For the text-containing cell, return its midpoint in (X, Y) coordinate format. 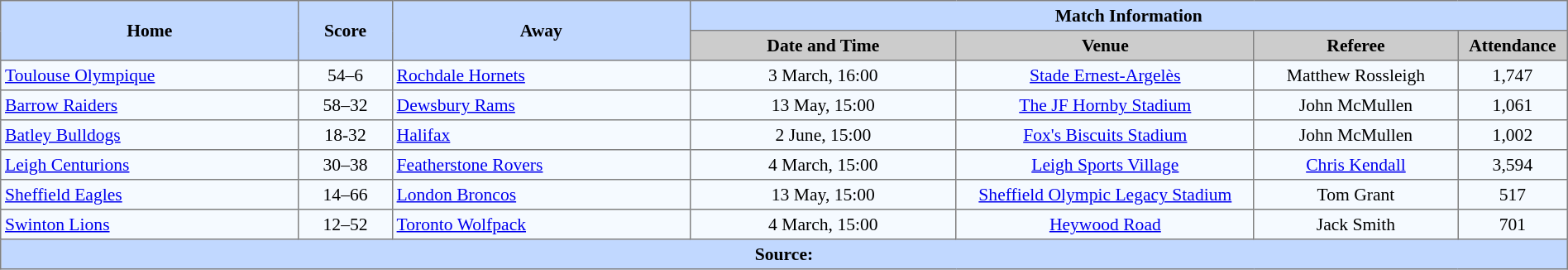
Toronto Wolfpack (541, 224)
18-32 (346, 135)
Fox's Biscuits Stadium (1105, 135)
58–32 (346, 105)
Venue (1105, 46)
14–66 (346, 195)
Jack Smith (1355, 224)
Sheffield Olympic Legacy Stadium (1105, 195)
3,594 (1513, 165)
Barrow Raiders (150, 105)
3 March, 16:00 (823, 75)
The JF Hornby Stadium (1105, 105)
54–6 (346, 75)
Score (346, 31)
Matthew Rossleigh (1355, 75)
Dewsbury Rams (541, 105)
London Broncos (541, 195)
12–52 (346, 224)
Chris Kendall (1355, 165)
Heywood Road (1105, 224)
Referee (1355, 46)
Featherstone Rovers (541, 165)
Rochdale Hornets (541, 75)
1,061 (1513, 105)
Leigh Sports Village (1105, 165)
Toulouse Olympique (150, 75)
Swinton Lions (150, 224)
1,002 (1513, 135)
Source: (784, 254)
Batley Bulldogs (150, 135)
Date and Time (823, 46)
Match Information (1128, 16)
517 (1513, 195)
Attendance (1513, 46)
Tom Grant (1355, 195)
Home (150, 31)
Sheffield Eagles (150, 195)
2 June, 15:00 (823, 135)
Halifax (541, 135)
Stade Ernest-Argelès (1105, 75)
30–38 (346, 165)
Away (541, 31)
Leigh Centurions (150, 165)
701 (1513, 224)
1,747 (1513, 75)
